Search for the cell housing the specified text and yield its [X, Y] center coordinate. 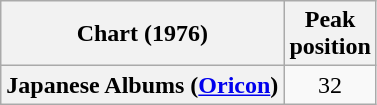
Chart (1976) [142, 34]
Japanese Albums (Oricon) [142, 85]
Peakposition [330, 34]
32 [330, 85]
